Locate the cell with the specified text and output its (X, Y) center coordinate. 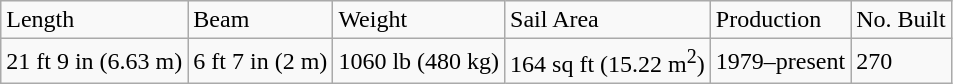
1979–present (780, 62)
Sail Area (608, 20)
No. Built (901, 20)
164 sq ft (15.22 m2) (608, 62)
1060 lb (480 kg) (419, 62)
Production (780, 20)
Beam (260, 20)
21 ft 9 in (6.63 m) (94, 62)
Weight (419, 20)
270 (901, 62)
6 ft 7 in (2 m) (260, 62)
Length (94, 20)
